Extract the (x, y) coordinate from the center of the cell holding the provided text.  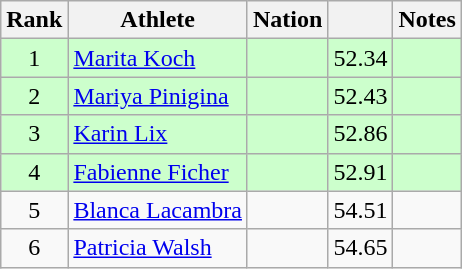
Karin Lix (158, 134)
6 (34, 248)
1 (34, 58)
Marita Koch (158, 58)
52.86 (360, 134)
4 (34, 172)
Rank (34, 20)
Nation (287, 20)
Athlete (158, 20)
Fabienne Ficher (158, 172)
Blanca Lacambra (158, 210)
54.65 (360, 248)
Notes (427, 20)
52.34 (360, 58)
52.91 (360, 172)
52.43 (360, 96)
54.51 (360, 210)
Patricia Walsh (158, 248)
5 (34, 210)
3 (34, 134)
Mariya Pinigina (158, 96)
2 (34, 96)
